Determine the [x, y] coordinate at the center of the cell enclosing the given text.  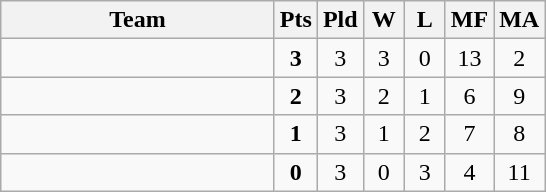
6 [469, 96]
L [424, 20]
Team [138, 20]
Pts [296, 20]
Pld [340, 20]
8 [520, 134]
MF [469, 20]
7 [469, 134]
W [384, 20]
9 [520, 96]
13 [469, 58]
MA [520, 20]
4 [469, 172]
11 [520, 172]
